Scan for the cell matching the given text and deliver its (x, y) coordinate at center. 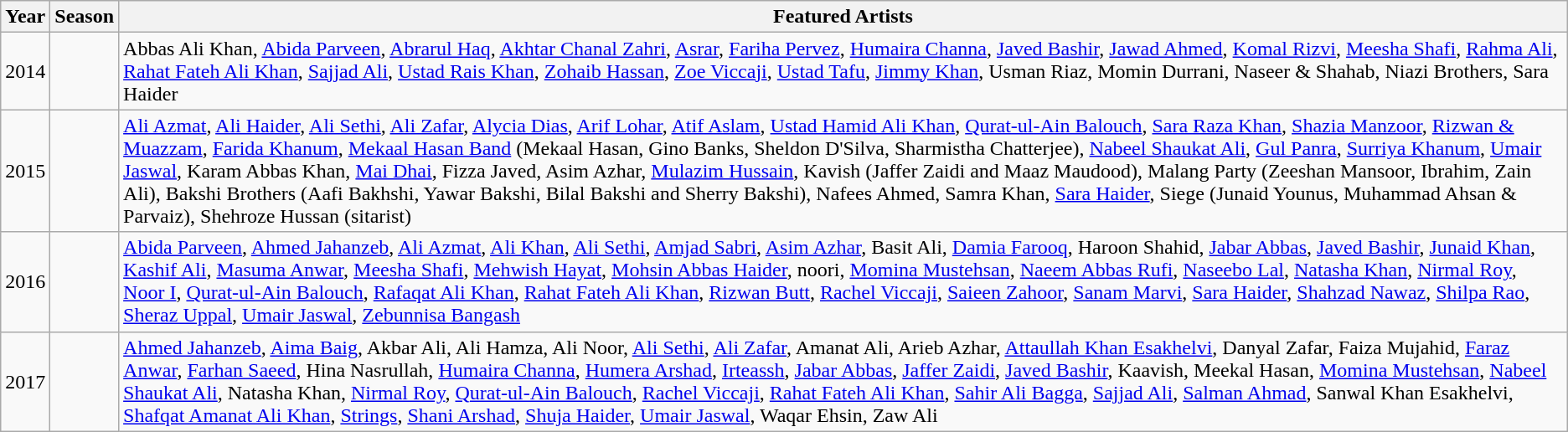
Season (85, 17)
Year (25, 17)
2014 (25, 71)
2015 (25, 171)
2016 (25, 281)
2017 (25, 382)
Featured Artists (843, 17)
